Return the [X, Y] coordinate for the center point of the cell that contains the specified text.  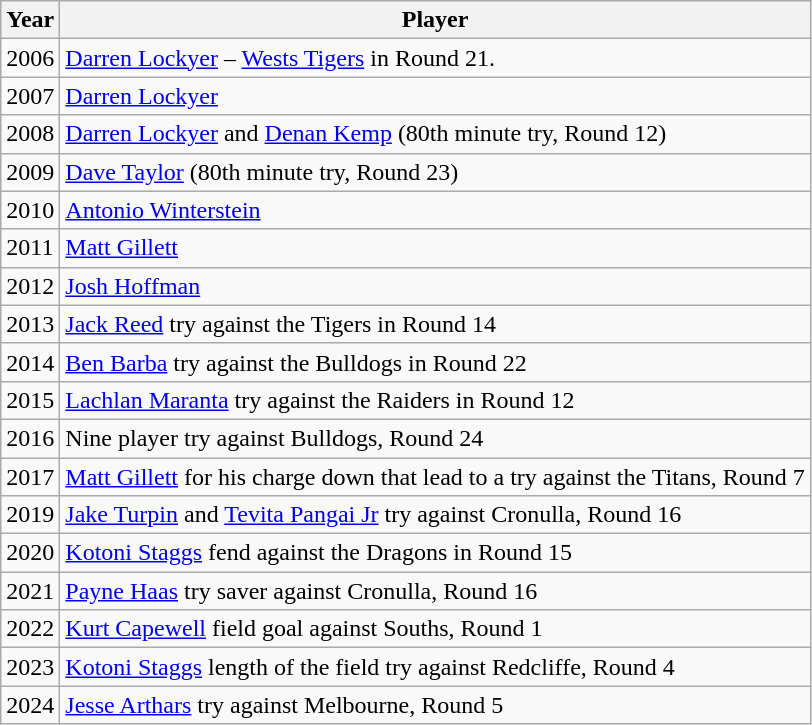
Player [436, 20]
Darren Lockyer – Wests Tigers in Round 21. [436, 58]
Nine player try against Bulldogs, Round 24 [436, 438]
2008 [30, 134]
Matt Gillett [436, 248]
Jake Turpin and Tevita Pangai Jr try against Cronulla, Round 16 [436, 515]
Darren Lockyer [436, 96]
2016 [30, 438]
Darren Lockyer and Denan Kemp (80th minute try, Round 12) [436, 134]
Ben Barba try against the Bulldogs in Round 22 [436, 362]
Kotoni Staggs fend against the Dragons in Round 15 [436, 553]
Jack Reed try against the Tigers in Round 14 [436, 324]
Payne Haas try saver against Cronulla, Round 16 [436, 591]
2014 [30, 362]
2015 [30, 400]
Kurt Capewell field goal against Souths, Round 1 [436, 629]
2023 [30, 667]
Antonio Winterstein [436, 210]
2017 [30, 477]
2020 [30, 553]
Year [30, 20]
2019 [30, 515]
2010 [30, 210]
2009 [30, 172]
2021 [30, 591]
Matt Gillett for his charge down that lead to a try against the Titans, Round 7 [436, 477]
Josh Hoffman [436, 286]
Lachlan Maranta try against the Raiders in Round 12 [436, 400]
Jesse Arthars try against Melbourne, Round 5 [436, 705]
2006 [30, 58]
2013 [30, 324]
2007 [30, 96]
Kotoni Staggs length of the field try against Redcliffe, Round 4 [436, 667]
2011 [30, 248]
2022 [30, 629]
2012 [30, 286]
2024 [30, 705]
Dave Taylor (80th minute try, Round 23) [436, 172]
